From the cell containing the given text, extract its center point as [X, Y] coordinate. 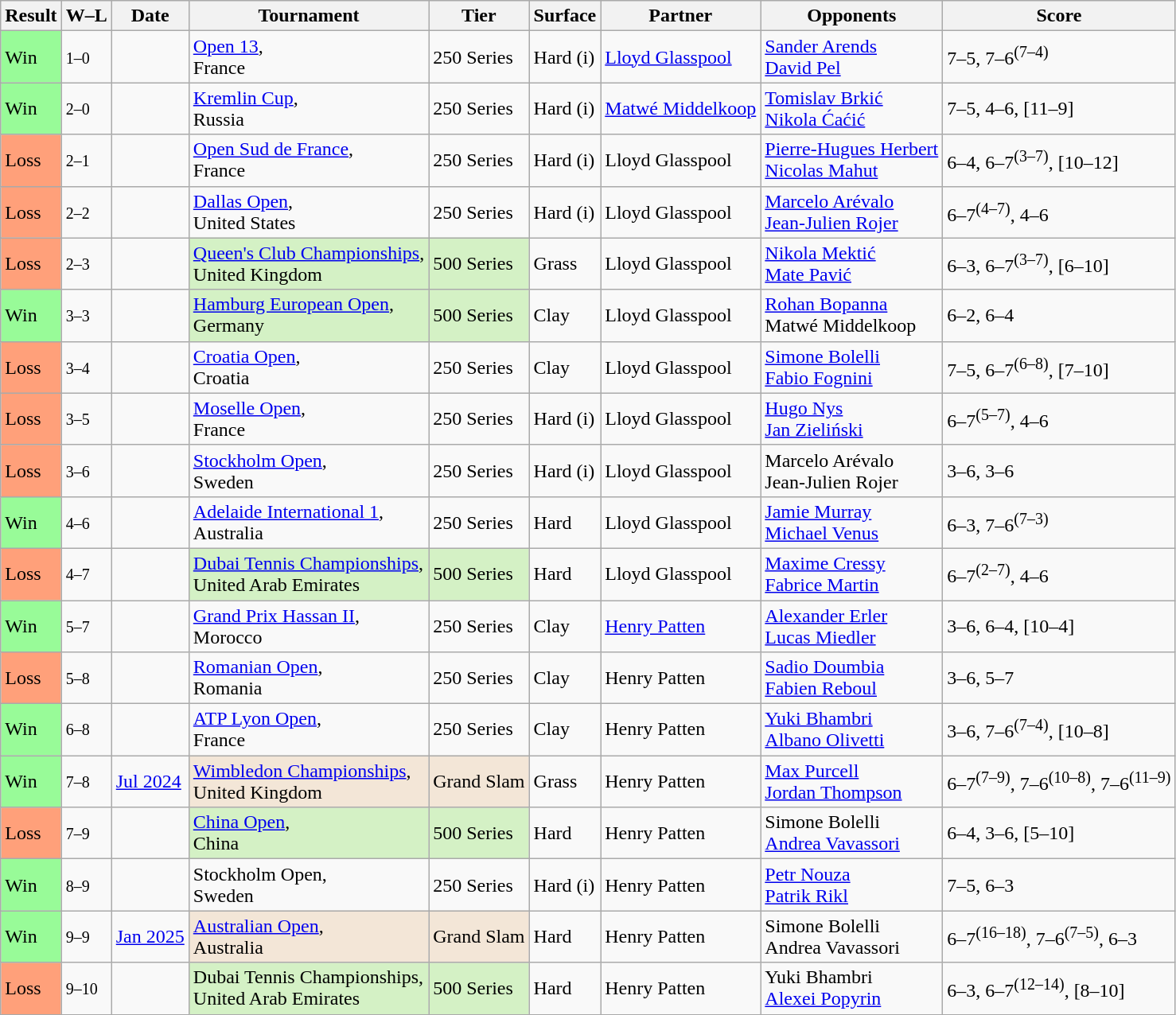
Jan 2025 [150, 937]
Jul 2024 [150, 781]
Hugo Nys Jan Zieliński [851, 418]
7–5, 6–3 [1059, 885]
3–6, 5–7 [1059, 678]
6–7(2–7), 4–6 [1059, 574]
China Open,China [309, 834]
Max Purcell Jordan Thompson [851, 781]
Rohan Bopanna Matwé Middelkoop [851, 315]
Result [31, 16]
7–8 [86, 781]
Romanian Open,Romania [309, 678]
Moselle Open, France [309, 418]
7–5, 7–6(7–4) [1059, 57]
5–7 [86, 625]
Date [150, 16]
6–7(5–7), 4–6 [1059, 418]
Nikola Mektić Mate Pavić [851, 264]
W–L [86, 16]
ATP Lyon Open,France [309, 730]
Score [1059, 16]
8–9 [86, 885]
9–9 [86, 937]
6–3, 6–7(3–7), [6–10] [1059, 264]
Tomislav Brkić Nikola Ćaćić [851, 108]
Wimbledon Championships, United Kingdom [309, 781]
2–1 [86, 161]
7–5, 6–7(6–8), [7–10] [1059, 367]
Croatia Open, Croatia [309, 367]
3–4 [86, 367]
Sander Arends David Pel [851, 57]
Sadio Doumbia Fabien Reboul [851, 678]
9–10 [86, 988]
3–6, 3–6 [1059, 471]
Yuki Bhambri Alexei Popyrin [851, 988]
3–6, 6–4, [10–4] [1059, 625]
5–8 [86, 678]
6–3, 6–7(12–14), [8–10] [1059, 988]
4–7 [86, 574]
Matwé Middelkoop [681, 108]
6–4, 6–7(3–7), [10–12] [1059, 161]
Tier [479, 16]
2–0 [86, 108]
Surface [565, 16]
Pierre-Hugues Herbert Nicolas Mahut [851, 161]
Hamburg European Open, Germany [309, 315]
6–7(16–18), 7–6(7–5), 6–3 [1059, 937]
Queen's Club Championships, United Kingdom [309, 264]
7–5, 4–6, [11–9] [1059, 108]
1–0 [86, 57]
6–8 [86, 730]
Australian Open, Australia [309, 937]
Open Sud de France, France [309, 161]
2–2 [86, 212]
6–2, 6–4 [1059, 315]
7–9 [86, 834]
Petr Nouza Patrik Rikl [851, 885]
Alexander Erler Lucas Miedler [851, 625]
3–5 [86, 418]
Open 13, France [309, 57]
Kremlin Cup, Russia [309, 108]
3–3 [86, 315]
2–3 [86, 264]
Yuki Bhambri Albano Olivetti [851, 730]
Jamie Murray Michael Venus [851, 522]
Adelaide International 1, Australia [309, 522]
3–6, 7–6(7–4), [10–8] [1059, 730]
6–4, 3–6, [5–10] [1059, 834]
Dallas Open, United States [309, 212]
Simone Bolelli Fabio Fognini [851, 367]
Dubai Tennis Championships,United Arab Emirates [309, 988]
6–7(7–9), 7–6(10–8), 7–6(11–9) [1059, 781]
6–7(4–7), 4–6 [1059, 212]
Dubai Tennis Championships, United Arab Emirates [309, 574]
Opponents [851, 16]
6–3, 7–6(7–3) [1059, 522]
4–6 [86, 522]
Maxime Cressy Fabrice Martin [851, 574]
Partner [681, 16]
Grand Prix Hassan II,Morocco [309, 625]
Tournament [309, 16]
3–6 [86, 471]
